From the cell containing the given text, extract its center point as (X, Y) coordinate. 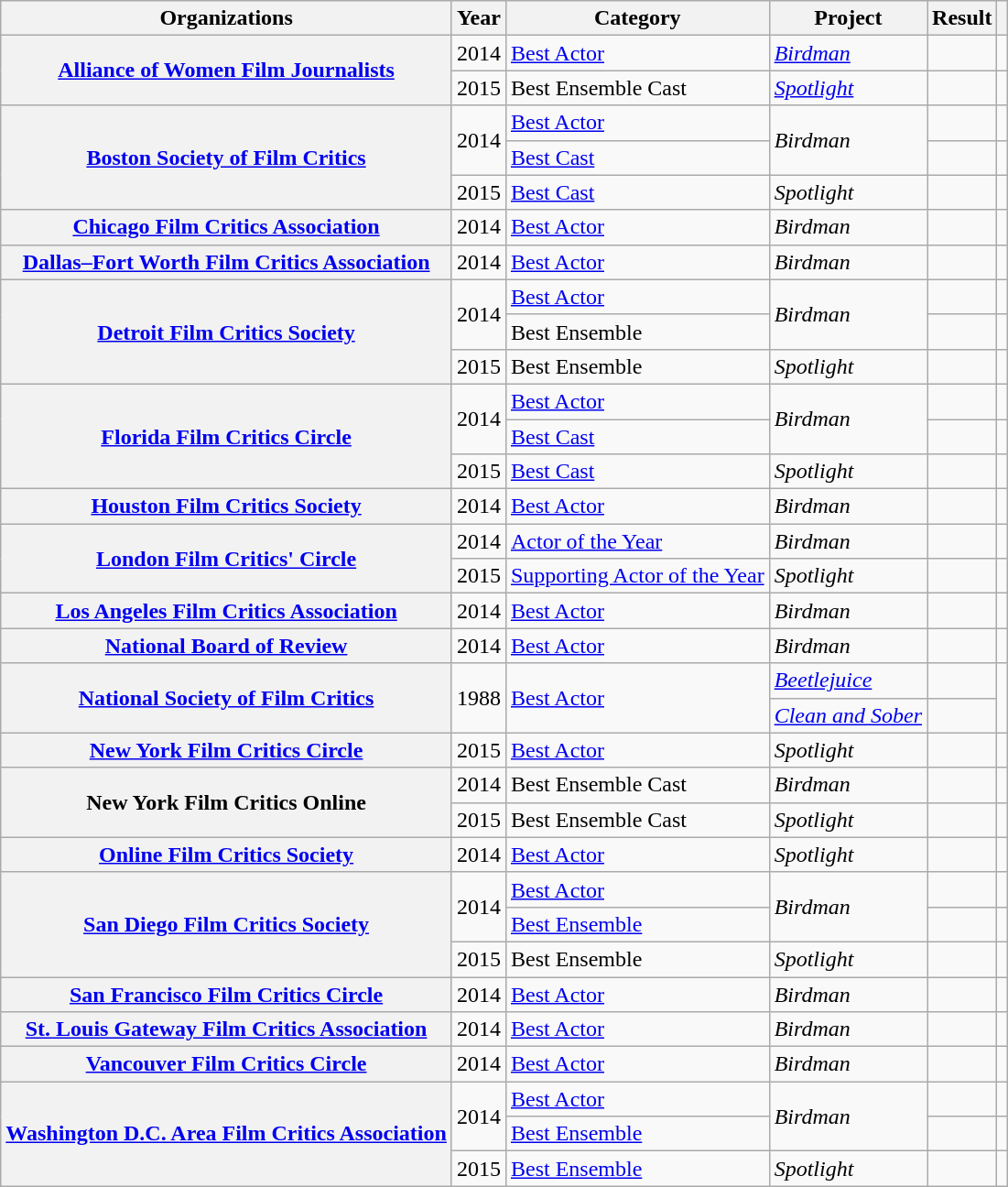
San Francisco Film Critics Circle (227, 994)
London Film Critics' Circle (227, 559)
Online Film Critics Society (227, 855)
Vancouver Film Critics Circle (227, 1064)
Alliance of Women Film Journalists (227, 71)
Clean and Sober (848, 715)
Detroit Film Critics Society (227, 332)
Supporting Actor of the Year (637, 576)
Category (637, 18)
Actor of the Year (637, 541)
Result (962, 18)
Organizations (227, 18)
Boston Society of Film Critics (227, 158)
New York Film Critics Circle (227, 750)
Florida Film Critics Circle (227, 436)
Dallas–Fort Worth Film Critics Association (227, 262)
Chicago Film Critics Association (227, 227)
New York Film Critics Online (227, 802)
Los Angeles Film Critics Association (227, 611)
Year (478, 18)
Project (848, 18)
St. Louis Gateway Film Critics Association (227, 1029)
Washington D.C. Area Film Critics Association (227, 1134)
National Board of Review (227, 646)
San Diego Film Critics Society (227, 924)
Houston Film Critics Society (227, 506)
Beetlejuice (848, 681)
National Society of Film Critics (227, 698)
1988 (478, 698)
